Search for the cell housing the specified text and yield its (x, y) center coordinate. 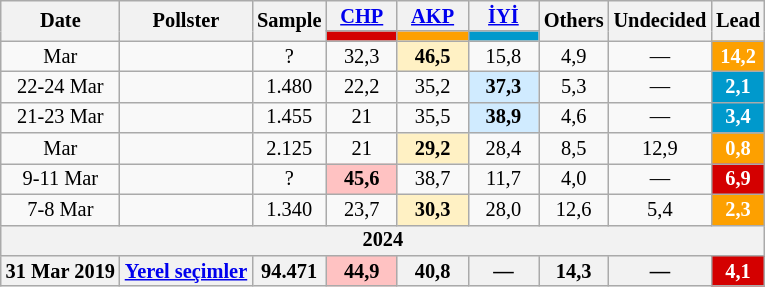
1.340 (289, 210)
15,8 (504, 56)
30,3 (432, 210)
21-23 Mar (60, 118)
5,4 (660, 210)
29,2 (432, 148)
2,1 (738, 86)
94.471 (289, 270)
2,3 (738, 210)
4,0 (574, 178)
Sample (289, 20)
1.480 (289, 86)
12,9 (660, 148)
31 Mar 2019 (60, 270)
28,0 (504, 210)
22,2 (362, 86)
0,8 (738, 148)
14,3 (574, 270)
37,3 (504, 86)
2024 (383, 240)
8,5 (574, 148)
44,9 (362, 270)
Undecided (660, 20)
23,7 (362, 210)
12,6 (574, 210)
22-24 Mar (60, 86)
38,7 (432, 178)
5,3 (574, 86)
35,2 (432, 86)
Others (574, 20)
7-8 Mar (60, 210)
Yerel seçimler (186, 270)
Pollster (186, 20)
Lead (738, 20)
35,5 (432, 118)
1.455 (289, 118)
32,3 (362, 56)
45,6 (362, 178)
14,2 (738, 56)
6,9 (738, 178)
AKP (432, 16)
4,6 (574, 118)
3,4 (738, 118)
Date (60, 20)
11,7 (504, 178)
28,4 (504, 148)
4,9 (574, 56)
38,9 (504, 118)
40,8 (432, 270)
İYİ (504, 16)
2.125 (289, 148)
9-11 Mar (60, 178)
CHP (362, 16)
4,1 (738, 270)
46,5 (432, 56)
